For the text-containing cell, return its midpoint in (X, Y) coordinate format. 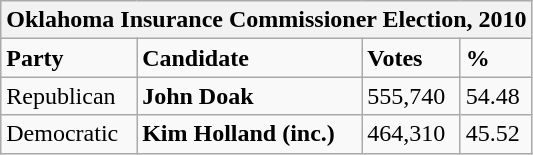
Republican (69, 96)
Kim Holland (inc.) (250, 134)
Oklahoma Insurance Commissioner Election, 2010 (266, 20)
555,740 (411, 96)
% (496, 58)
Votes (411, 58)
54.48 (496, 96)
Candidate (250, 58)
45.52 (496, 134)
464,310 (411, 134)
Democratic (69, 134)
Party (69, 58)
John Doak (250, 96)
